Provide the [X, Y] coordinate of the cell's center where the given text is located.  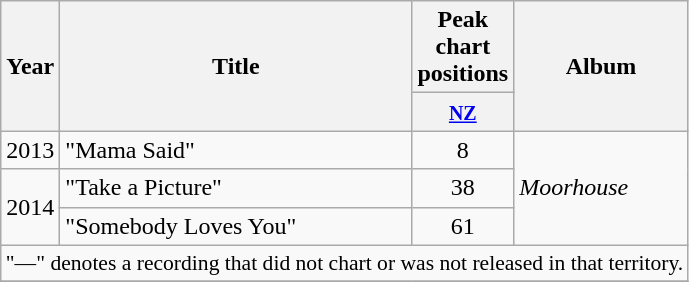
Year [30, 66]
8 [463, 150]
"Mama Said" [236, 150]
"Somebody Loves You" [236, 226]
2013 [30, 150]
"Take a Picture" [236, 188]
"—" denotes a recording that did not chart or was not released in that territory. [345, 263]
38 [463, 188]
61 [463, 226]
Peak chart positions [463, 47]
Album [602, 66]
Moorhouse [602, 188]
NZ [463, 112]
Title [236, 66]
2014 [30, 207]
